Identify which cell holds the provided text, then report its (x, y) central coordinate. 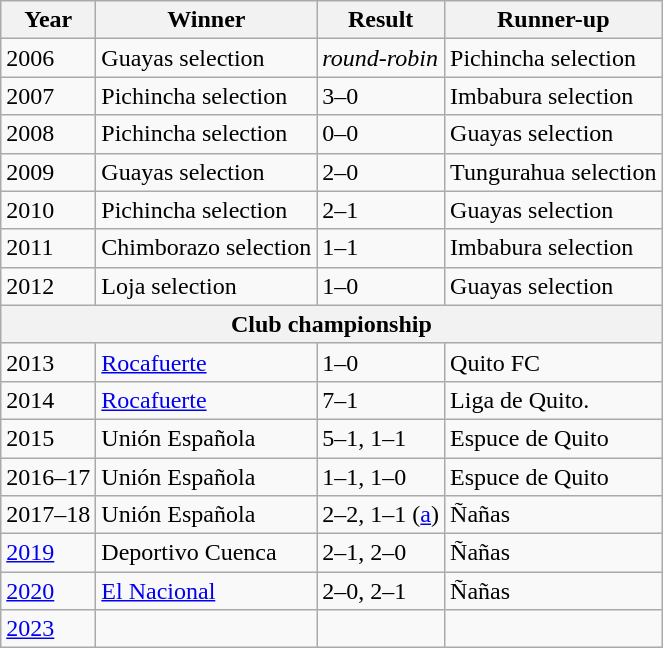
2013 (48, 362)
Liga de Quito. (554, 400)
2016–17 (48, 477)
1–1, 1–0 (381, 477)
2019 (48, 553)
El Nacional (206, 591)
2017–18 (48, 515)
2–1, 2–0 (381, 553)
Chimborazo selection (206, 248)
2–2, 1–1 (a) (381, 515)
Runner-up (554, 20)
0–0 (381, 134)
2015 (48, 438)
2007 (48, 96)
2–0 (381, 172)
5–1, 1–1 (381, 438)
1–1 (381, 248)
2–0, 2–1 (381, 591)
7–1 (381, 400)
2009 (48, 172)
round-robin (381, 58)
Club championship (332, 324)
2011 (48, 248)
Year (48, 20)
2023 (48, 629)
Quito FC (554, 362)
2014 (48, 400)
Result (381, 20)
2–1 (381, 210)
Winner (206, 20)
Loja selection (206, 286)
2010 (48, 210)
2006 (48, 58)
2008 (48, 134)
2020 (48, 591)
Deportivo Cuenca (206, 553)
Tungurahua selection (554, 172)
3–0 (381, 96)
2012 (48, 286)
